Return (x, y) of the center of cell containing provided text 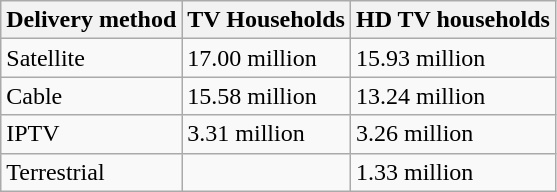
Satellite (92, 58)
Terrestrial (92, 172)
TV Households (266, 20)
15.93 million (452, 58)
3.31 million (266, 134)
HD TV households (452, 20)
IPTV (92, 134)
13.24 million (452, 96)
1.33 million (452, 172)
Cable (92, 96)
3.26 million (452, 134)
Delivery method (92, 20)
17.00 million (266, 58)
15.58 million (266, 96)
